From the cell containing the given text, extract its center point as (x, y) coordinate. 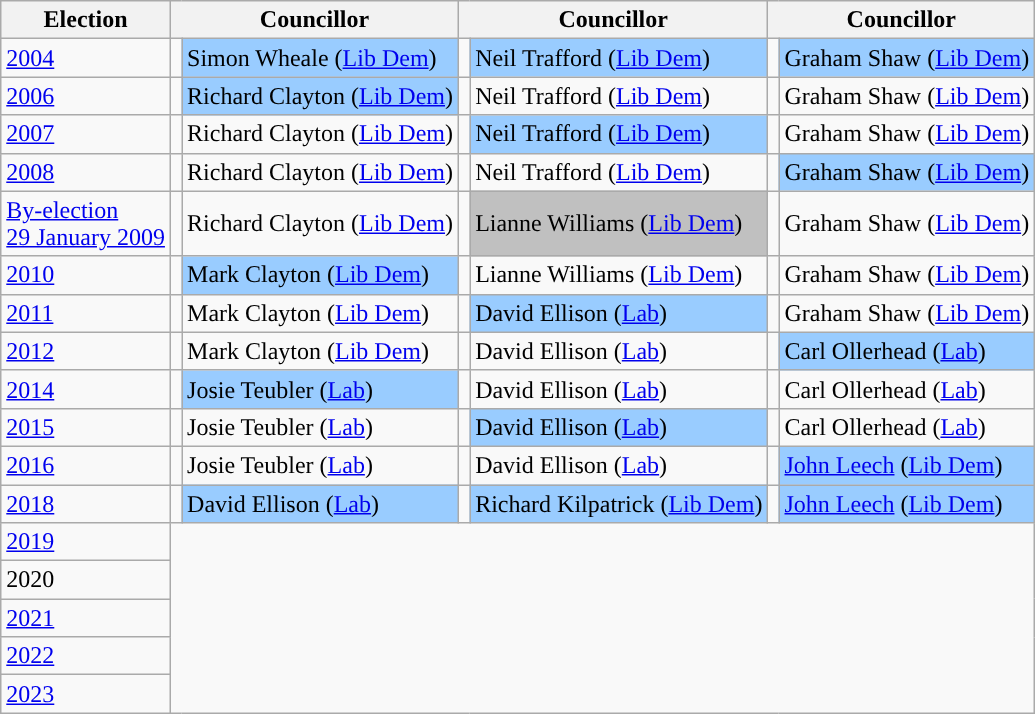
2015 (86, 427)
By-election29 January 2009 (86, 224)
2011 (86, 313)
2006 (86, 96)
2016 (86, 465)
2021 (86, 618)
2018 (86, 503)
2022 (86, 656)
2007 (86, 134)
2020 (86, 580)
Simon Wheale (Lib Dem) (320, 58)
2010 (86, 275)
2023 (86, 694)
2004 (86, 58)
Richard Kilpatrick (Lib Dem) (619, 503)
2014 (86, 389)
Election (86, 20)
2019 (86, 542)
2008 (86, 172)
2012 (86, 351)
